Output the (X, Y) coordinate of the center of the cell containing the given text.  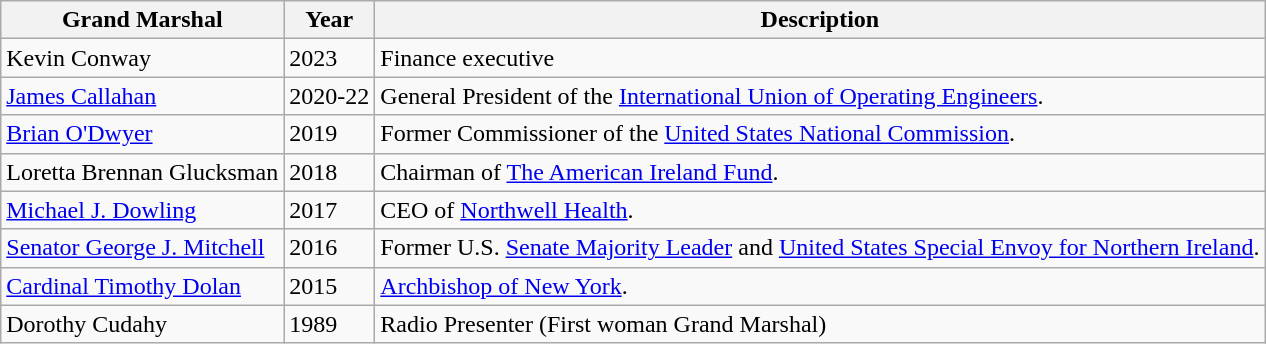
2023 (330, 58)
General President of the International Union of Operating Engineers. (820, 96)
2020-22 (330, 96)
2017 (330, 210)
Chairman of The American Ireland Fund. (820, 172)
2016 (330, 248)
2015 (330, 286)
Loretta Brennan Glucksman (142, 172)
Grand Marshal (142, 20)
Kevin Conway (142, 58)
Former U.S. Senate Majority Leader and United States Special Envoy for Northern Ireland. (820, 248)
Former Commissioner of the United States National Commission. (820, 134)
2018 (330, 172)
Dorothy Cudahy (142, 324)
Senator George J. Mitchell (142, 248)
Michael J. Dowling (142, 210)
Brian O'Dwyer (142, 134)
Finance executive (820, 58)
James Callahan (142, 96)
Year (330, 20)
Description (820, 20)
CEO of Northwell Health. (820, 210)
2019 (330, 134)
1989 (330, 324)
Archbishop of New York. (820, 286)
Radio Presenter (First woman Grand Marshal) (820, 324)
Cardinal Timothy Dolan (142, 286)
